Output the (X, Y) coordinate of the center of the cell containing the given text.  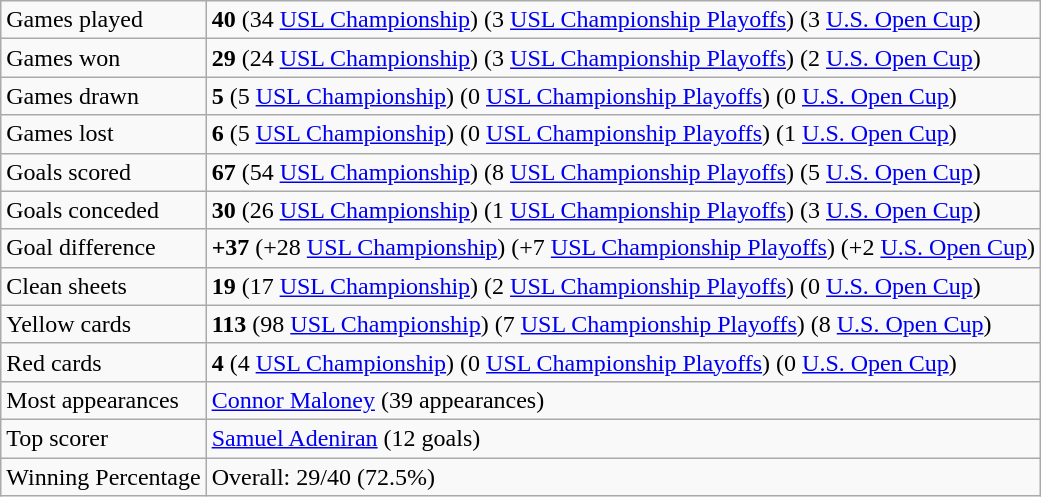
Red cards (104, 362)
4 (4 USL Championship) (0 USL Championship Playoffs) (0 U.S. Open Cup) (623, 362)
Goal difference (104, 248)
Games drawn (104, 96)
19 (17 USL Championship) (2 USL Championship Playoffs) (0 U.S. Open Cup) (623, 286)
Most appearances (104, 400)
Winning Percentage (104, 477)
6 (5 USL Championship) (0 USL Championship Playoffs) (1 U.S. Open Cup) (623, 134)
Overall: 29/40 (72.5%) (623, 477)
29 (24 USL Championship) (3 USL Championship Playoffs) (2 U.S. Open Cup) (623, 58)
+37 (+28 USL Championship) (+7 USL Championship Playoffs) (+2 U.S. Open Cup) (623, 248)
40 (34 USL Championship) (3 USL Championship Playoffs) (3 U.S. Open Cup) (623, 20)
Clean sheets (104, 286)
Samuel Adeniran (12 goals) (623, 438)
67 (54 USL Championship) (8 USL Championship Playoffs) (5 U.S. Open Cup) (623, 172)
Goals conceded (104, 210)
Goals scored (104, 172)
Games lost (104, 134)
5 (5 USL Championship) (0 USL Championship Playoffs) (0 U.S. Open Cup) (623, 96)
113 (98 USL Championship) (7 USL Championship Playoffs) (8 U.S. Open Cup) (623, 324)
Connor Maloney (39 appearances) (623, 400)
30 (26 USL Championship) (1 USL Championship Playoffs) (3 U.S. Open Cup) (623, 210)
Games won (104, 58)
Games played (104, 20)
Yellow cards (104, 324)
Top scorer (104, 438)
